Scan for the cell matching the given text and deliver its [X, Y] coordinate at center. 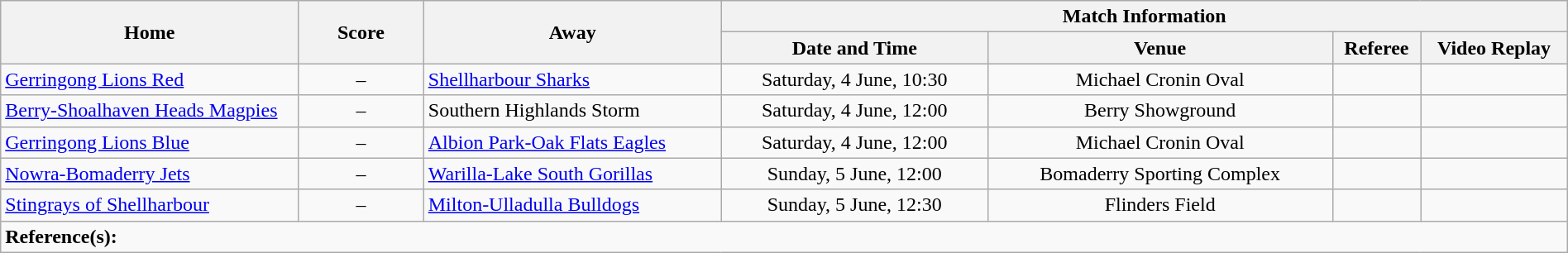
Video Replay [1494, 48]
Southern Highlands Storm [572, 111]
Gerringong Lions Blue [150, 142]
Berry Showground [1159, 111]
Reference(s): [784, 236]
Away [572, 32]
Berry-Shoalhaven Heads Magpies [150, 111]
Albion Park-Oak Flats Eagles [572, 142]
Nowra-Bomaderry Jets [150, 174]
Home [150, 32]
Sunday, 5 June, 12:00 [854, 174]
Stingrays of Shellharbour [150, 205]
Milton-Ulladulla Bulldogs [572, 205]
Match Information [1145, 17]
Date and Time [854, 48]
Gerringong Lions Red [150, 79]
Warilla-Lake South Gorillas [572, 174]
Bomaderry Sporting Complex [1159, 174]
Score [361, 32]
Flinders Field [1159, 205]
Venue [1159, 48]
Saturday, 4 June, 10:30 [854, 79]
Referee [1376, 48]
Sunday, 5 June, 12:30 [854, 205]
Shellharbour Sharks [572, 79]
